Pinpoint the cell where the given text exists, returning its (X, Y) midpoint coordinate. 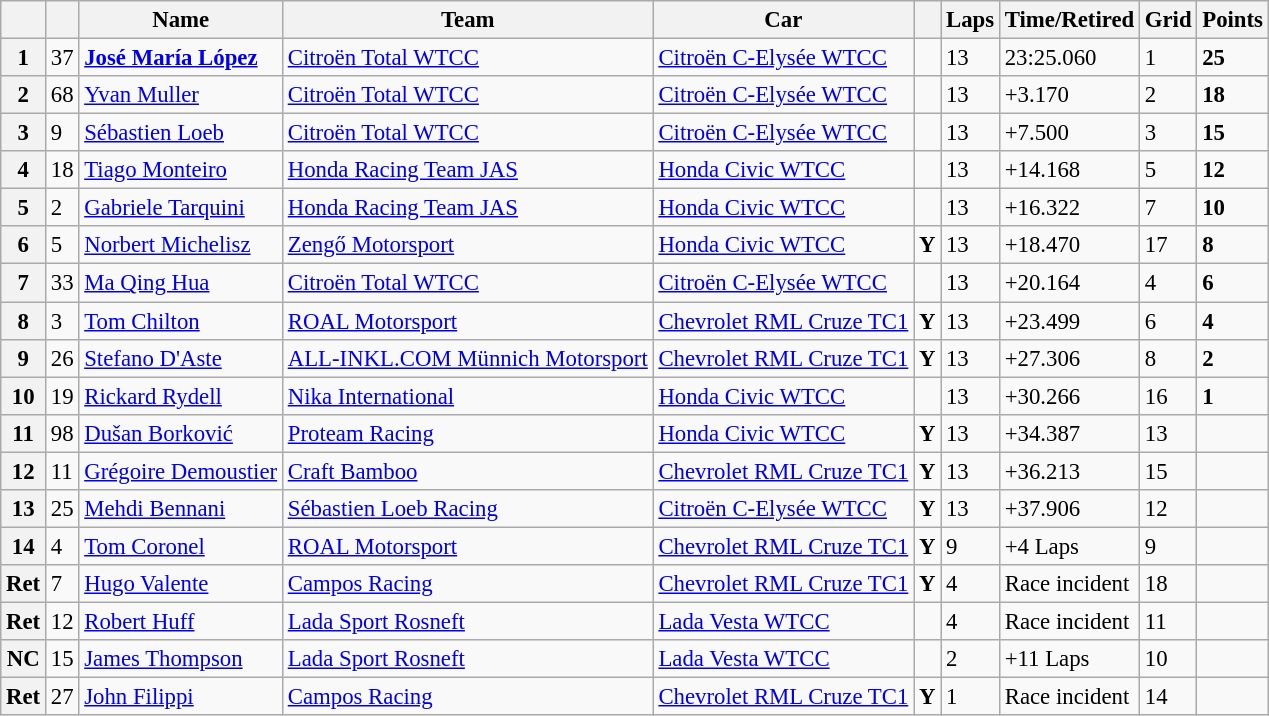
Sébastien Loeb (181, 133)
Name (181, 20)
+34.387 (1069, 433)
Norbert Michelisz (181, 245)
ALL-INKL.COM Münnich Motorsport (468, 358)
Tom Chilton (181, 321)
Sébastien Loeb Racing (468, 509)
+27.306 (1069, 358)
+16.322 (1069, 208)
+30.266 (1069, 396)
James Thompson (181, 659)
23:25.060 (1069, 58)
NC (24, 659)
Tiago Monteiro (181, 170)
+11 Laps (1069, 659)
Proteam Racing (468, 433)
17 (1168, 245)
Time/Retired (1069, 20)
+20.164 (1069, 283)
Gabriele Tarquini (181, 208)
Dušan Borković (181, 433)
Craft Bamboo (468, 471)
Grégoire Demoustier (181, 471)
19 (62, 396)
26 (62, 358)
Car (784, 20)
27 (62, 697)
John Filippi (181, 697)
37 (62, 58)
68 (62, 95)
+37.906 (1069, 509)
Hugo Valente (181, 584)
+4 Laps (1069, 546)
Grid (1168, 20)
98 (62, 433)
Team (468, 20)
Robert Huff (181, 621)
Stefano D'Aste (181, 358)
+36.213 (1069, 471)
José María López (181, 58)
+14.168 (1069, 170)
Ma Qing Hua (181, 283)
Points (1232, 20)
Laps (970, 20)
Rickard Rydell (181, 396)
Mehdi Bennani (181, 509)
+3.170 (1069, 95)
16 (1168, 396)
Zengő Motorsport (468, 245)
+23.499 (1069, 321)
Nika International (468, 396)
33 (62, 283)
Yvan Muller (181, 95)
Tom Coronel (181, 546)
+18.470 (1069, 245)
+7.500 (1069, 133)
